Capture the cell that displays the provided text and extract its [X, Y] central coordinate. 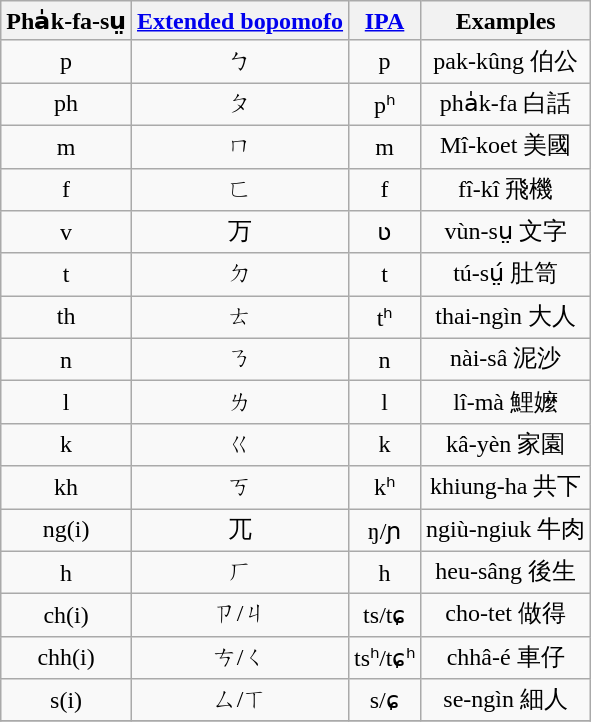
pha̍k-fa 白話 [505, 104]
ㄏ [240, 572]
khiung-ha 共下 [505, 488]
ㄍ [240, 444]
ㄆ [240, 104]
IPA [385, 21]
Pha̍k-fa-sṳ [66, 21]
kâ-yèn 家園 [505, 444]
ㄙ/ㄒ [240, 700]
se-ngìn 細人 [505, 700]
pak-kûng 伯公 [505, 62]
fî-kî 飛機 [505, 190]
vùn-sṳ 文字 [505, 232]
v [66, 232]
nài-sâ 泥沙 [505, 360]
s/ɕ [385, 700]
tú-sṳ́ 肚笥 [505, 274]
ㄈ [240, 190]
chh(i) [66, 658]
ㄎ [240, 488]
heu-sâng 後生 [505, 572]
Examples [505, 21]
th [66, 318]
thai-ngìn 大人 [505, 318]
s(i) [66, 700]
kʰ [385, 488]
ㄇ [240, 146]
chhâ-é 車仔 [505, 658]
ㄫ [240, 530]
Extended bopomofo [240, 21]
ㄅ [240, 62]
ㄘ/ㄑ [240, 658]
ʋ [385, 232]
ch(i) [66, 616]
Mî-koet 美國 [505, 146]
ㄗ/ㄐ [240, 616]
ㄉ [240, 274]
ŋ/ɲ [385, 530]
ph [66, 104]
ㄪ [240, 232]
lî-mà 鯉嬤 [505, 402]
ㄌ [240, 402]
tʰ [385, 318]
ngiù-ngiuk 牛肉 [505, 530]
ㄋ [240, 360]
pʰ [385, 104]
kh [66, 488]
cho-tet 做得 [505, 616]
ㄊ [240, 318]
tsʰ/tɕʰ [385, 658]
ts/tɕ [385, 616]
ng(i) [66, 530]
